Detect which cell encompasses the target text, then output its (x, y) center coordinate. 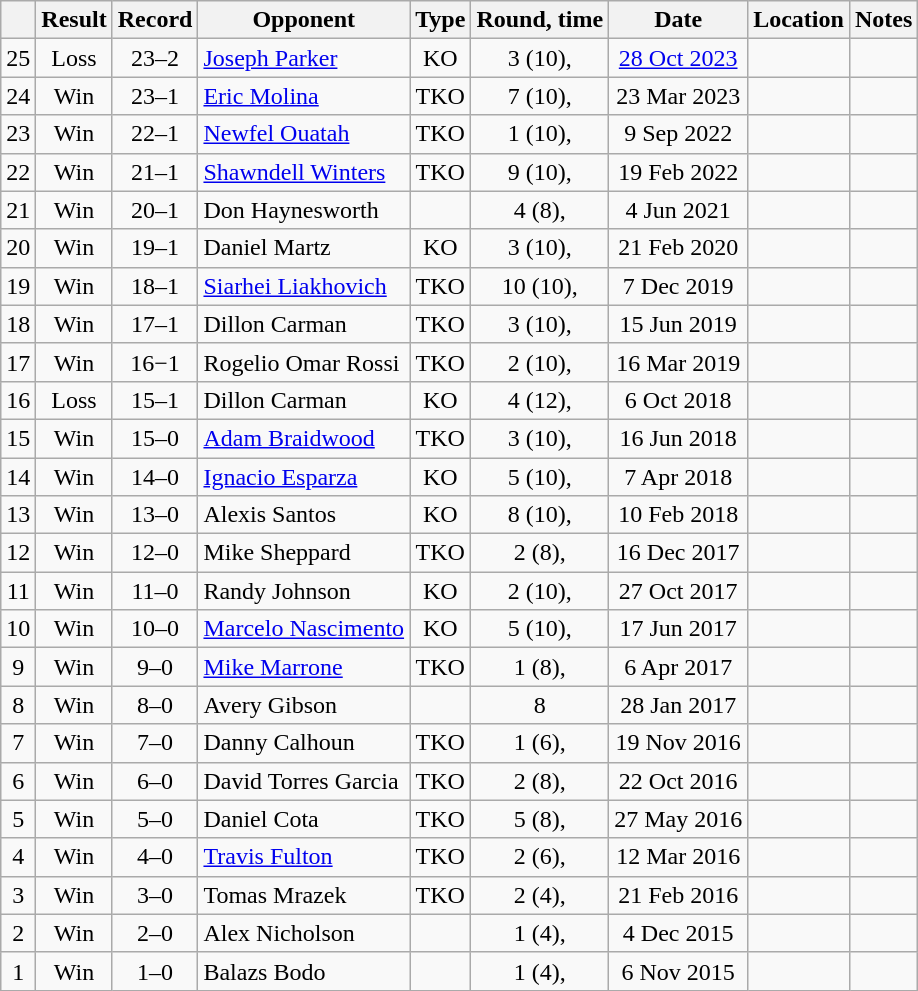
Mike Marrone (304, 667)
2 (4), (540, 895)
4 (12), (540, 400)
Tomas Mrazek (304, 895)
12 (18, 553)
5 (18, 819)
27 May 2016 (678, 819)
23–2 (155, 58)
1 (6), (540, 743)
Marcelo Nascimento (304, 629)
15–0 (155, 438)
7–0 (155, 743)
4 (18, 857)
6–0 (155, 781)
20 (18, 248)
10 Feb 2018 (678, 515)
14 (18, 477)
5–0 (155, 819)
21 Feb 2016 (678, 895)
Balazs Bodo (304, 971)
7 (10), (540, 96)
4 (8), (540, 210)
17–1 (155, 324)
Type (440, 20)
18–1 (155, 286)
Newfel Ouatah (304, 134)
23 Mar 2023 (678, 96)
Location (799, 20)
10–0 (155, 629)
14–0 (155, 477)
28 Oct 2023 (678, 58)
18 (18, 324)
13 (18, 515)
7 Dec 2019 (678, 286)
6 Nov 2015 (678, 971)
Daniel Cota (304, 819)
23 (18, 134)
7 (18, 743)
27 Oct 2017 (678, 591)
Daniel Martz (304, 248)
15 Jun 2019 (678, 324)
11 (18, 591)
23–1 (155, 96)
5 (8), (540, 819)
Eric Molina (304, 96)
8 (10), (540, 515)
Opponent (304, 20)
Shawndell Winters (304, 172)
1 (18, 971)
9 (18, 667)
12 Mar 2016 (678, 857)
12–0 (155, 553)
Alexis Santos (304, 515)
Notes (883, 20)
Result (74, 20)
21–1 (155, 172)
4 Dec 2015 (678, 933)
3–0 (155, 895)
20–1 (155, 210)
2 (6), (540, 857)
Date (678, 20)
19 (18, 286)
16 Jun 2018 (678, 438)
22 Oct 2016 (678, 781)
Avery Gibson (304, 705)
10 (18, 629)
19 Feb 2022 (678, 172)
Ignacio Esparza (304, 477)
Travis Fulton (304, 857)
10 (10), (540, 286)
Danny Calhoun (304, 743)
19 Nov 2016 (678, 743)
Record (155, 20)
21 Feb 2020 (678, 248)
8–0 (155, 705)
1 (10), (540, 134)
David Torres Garcia (304, 781)
11–0 (155, 591)
6 Apr 2017 (678, 667)
9 Sep 2022 (678, 134)
Don Haynesworth (304, 210)
25 (18, 58)
19–1 (155, 248)
15 (18, 438)
6 Oct 2018 (678, 400)
Round, time (540, 20)
13–0 (155, 515)
Randy Johnson (304, 591)
Adam Braidwood (304, 438)
21 (18, 210)
15–1 (155, 400)
17 Jun 2017 (678, 629)
6 (18, 781)
9–0 (155, 667)
22 (18, 172)
16−1 (155, 362)
16 (18, 400)
17 (18, 362)
7 Apr 2018 (678, 477)
Joseph Parker (304, 58)
4 Jun 2021 (678, 210)
1 (8), (540, 667)
24 (18, 96)
2–0 (155, 933)
16 Mar 2019 (678, 362)
4–0 (155, 857)
3 (18, 895)
16 Dec 2017 (678, 553)
Siarhei Liakhovich (304, 286)
Mike Sheppard (304, 553)
28 Jan 2017 (678, 705)
1–0 (155, 971)
Rogelio Omar Rossi (304, 362)
22–1 (155, 134)
9 (10), (540, 172)
2 (18, 933)
Alex Nicholson (304, 933)
